Determine the (X, Y) coordinate at the center of the cell enclosing the given text.  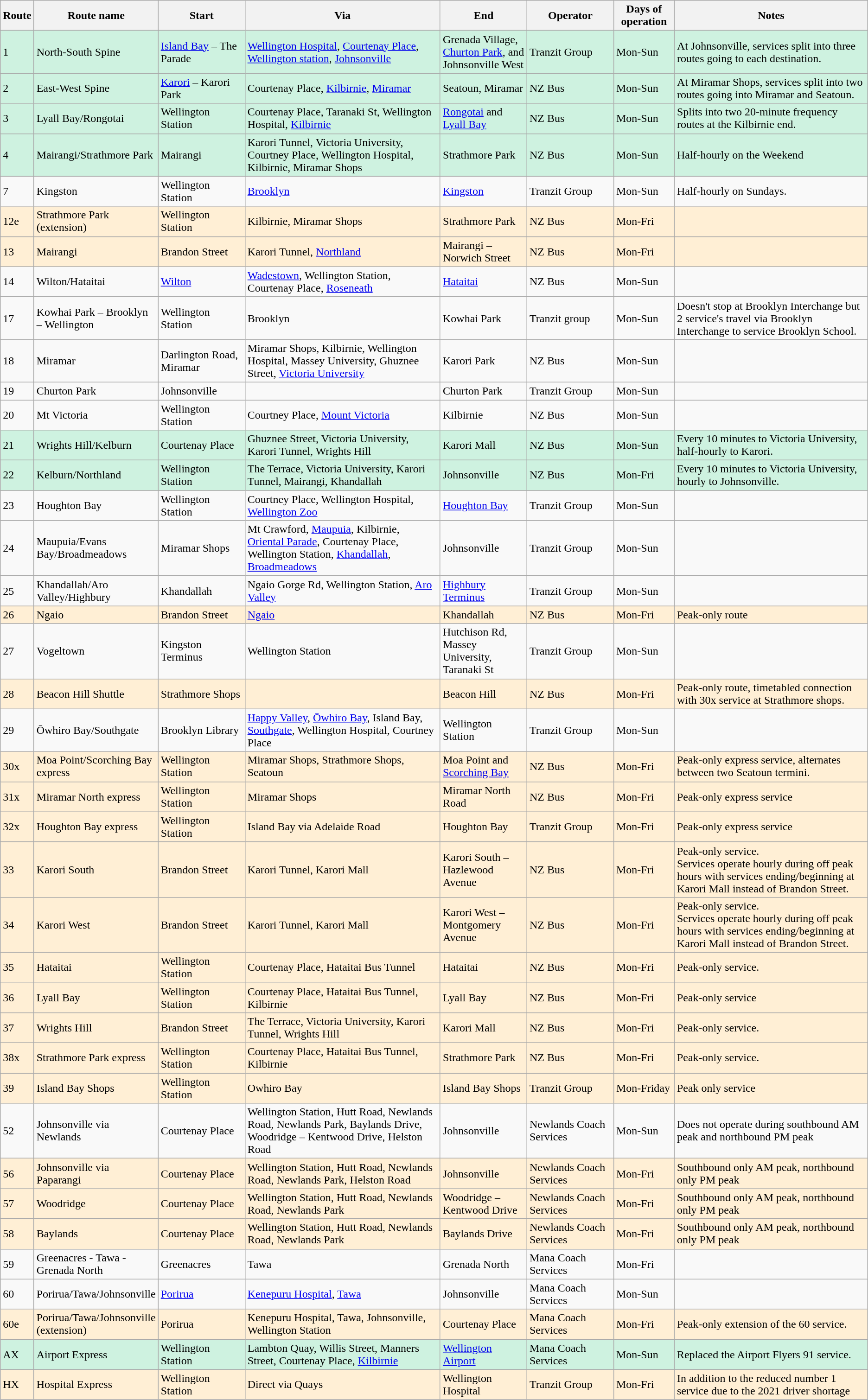
Notes (771, 16)
Karori South – Hazlewood Avenue (483, 870)
37 (17, 1028)
Wadestown, Wellington Station, Courtenay Place, Roseneath (342, 282)
Wellington Hospital (483, 1384)
Ghuznee Street, Victoria University, Karori Tunnel, Wrights Hill (342, 445)
The Terrace, Victoria University, Karori Tunnel, Wrights Hill (342, 1028)
Baylands (96, 1234)
Grenada Village, Churton Park, and Johnsonville West (483, 52)
Via (342, 16)
7 (17, 191)
Miramar (96, 361)
Johnsonville via Newlands (96, 1131)
Island Bay via Adelaide Road (342, 827)
Tawa (342, 1264)
Route name (96, 16)
Brooklyn Library (201, 730)
17 (17, 318)
12e (17, 222)
34 (17, 924)
Strathmore Shops (201, 694)
Ngaio Gorge Rd, Wellington Station, Aro Valley (342, 591)
Darlington Road, Miramar (201, 361)
Wrights Hill/Kelburn (96, 445)
Vogeltown (96, 651)
4 (17, 155)
Peak-only extension of the 60 service. (771, 1324)
Mairangi/Strathmore Park (96, 155)
Peak-only express service, alternates between two Seatoun termini. (771, 767)
Kelburn/Northland (96, 476)
Karori Park (483, 361)
Courtenay Place, Taranaki St, Wellington Hospital, Kilbirnie (342, 119)
Every 10 minutes to Victoria University, half-hourly to Karori. (771, 445)
Greenacres (201, 1264)
60e (17, 1324)
21 (17, 445)
Mt Victoria (96, 414)
Johnsonville via Paparangi (96, 1174)
Greenacres - Tawa - Grenada North (96, 1264)
56 (17, 1174)
Wilton/Hataitai (96, 282)
35 (17, 967)
Highbury Terminus (483, 591)
Baylands Drive (483, 1234)
18 (17, 361)
Peak-only route (771, 615)
Wellington Hospital, Courtenay Place, Wellington station, Johnsonville (342, 52)
Courtney Place, Wellington Hospital, Wellington Zoo (342, 505)
59 (17, 1264)
Wrights Hill (96, 1028)
58 (17, 1234)
Karori West – Montgomery Avenue (483, 924)
Moa Point/Scorching Bay express (96, 767)
52 (17, 1131)
Mon-Friday (644, 1088)
Karori Tunnel, Northland (342, 251)
Airport Express (96, 1355)
Khandallah/Aro Valley/Highbury (96, 591)
Start (201, 16)
Rongotai and Lyall Bay (483, 119)
Operator (570, 16)
30x (17, 767)
Every 10 minutes to Victoria University, hourly to Johnsonville. (771, 476)
Wellington Airport (483, 1355)
25 (17, 591)
Houghton Bay express (96, 827)
36 (17, 998)
Mairangi – Norwich Street (483, 251)
Wellington Station, Hutt Road, Newlands Road, Newlands Park, Baylands Drive, Woodridge – Kentwood Drive, Helston Road (342, 1131)
Peak-only route, timetabled connection with 30x service at Strathmore shops. (771, 694)
Half-hourly on the Weekend (771, 155)
The Terrace, Victoria University, Karori Tunnel, Mairangi, Khandallah (342, 476)
Mt Crawford, Maupuia, Kilbirnie, Oriental Parade, Courtenay Place, Wellington Station, Khandallah, Broadmeadows (342, 548)
Courtney Place, Mount Victoria (342, 414)
26 (17, 615)
Maupuia/Evans Bay/Broadmeadows (96, 548)
Direct via Quays (342, 1384)
Replaced the Airport Flyers 91 service. (771, 1355)
Seatoun, Miramar (483, 88)
At Miramar Shops, services split into two routes going into Miramar and Seatoun. (771, 88)
31x (17, 796)
North-South Spine (96, 52)
Miramar North express (96, 796)
Peak only service (771, 1088)
Splits into two 20-minute frequency routes at the Kilbirnie end. (771, 119)
23 (17, 505)
32x (17, 827)
33 (17, 870)
Miramar North Road (483, 796)
2 (17, 88)
38x (17, 1058)
Does not operate during southbound AM peak and northbound PM peak (771, 1131)
Porirua/Tawa/Johnsonville (extension) (96, 1324)
Karori – Karori Park (201, 88)
Wilton (201, 282)
Half-hourly on Sundays. (771, 191)
Wellington Station, Hutt Road, Newlands Road, Newlands Park, Helston Road (342, 1174)
Woodridge – Kentwood Drive (483, 1203)
57 (17, 1203)
Doesn't stop at Brooklyn Interchange but 2 service's travel via Brooklyn Interchange to service Brooklyn School. (771, 318)
29 (17, 730)
AX (17, 1355)
28 (17, 694)
60 (17, 1294)
Porirua/Tawa/Johnsonville (96, 1294)
Hutchison Rd, Massey University, Taranaki St (483, 651)
Strathmore Park express (96, 1058)
Hospital Express (96, 1384)
Kilbirnie (483, 414)
20 (17, 414)
End (483, 16)
3 (17, 119)
1 (17, 52)
Moa Point and Scorching Bay (483, 767)
Peak-only service (771, 998)
Miramar Shops, Strathmore Shops, Seatoun (342, 767)
27 (17, 651)
At Johnsonville, services split into three routes going to each destination. (771, 52)
Kilbirnie, Miramar Shops (342, 222)
Karori Tunnel, Victoria University, Courtney Place, Wellington Hospital, Kilbirnie, Miramar Shops (342, 155)
Woodridge (96, 1203)
19 (17, 391)
Kowhai Park (483, 318)
13 (17, 251)
Route (17, 16)
Courtenay Place, Kilbirnie, Miramar (342, 88)
Lambton Quay, Willis Street, Manners Street, Courtenay Place, Kilbirnie (342, 1355)
39 (17, 1088)
22 (17, 476)
Kingston Terminus (201, 651)
Happy Valley, Ōwhiro Bay, Island Bay, Southgate, Wellington Hospital, Courtney Place (342, 730)
East-West Spine (96, 88)
Karori West (96, 924)
Miramar Shops, Kilbirnie, Wellington Hospital, Massey University, Ghuznee Street, Victoria University (342, 361)
HX (17, 1384)
24 (17, 548)
14 (17, 282)
Beacon Hill Shuttle (96, 694)
Strathmore Park (extension) (96, 222)
Karori South (96, 870)
In addition to the reduced number 1 service due to the 2021 driver shortage (771, 1384)
Grenada North (483, 1264)
Island Bay – The Parade (201, 52)
Kenepuru Hospital, Tawa, Johnsonville, Wellington Station (342, 1324)
Beacon Hill (483, 694)
Days of operation (644, 16)
Ōwhiro Bay/Southgate (96, 730)
Kenepuru Hospital, Tawa (342, 1294)
Courtenay Place, Hataitai Bus Tunnel (342, 967)
Tranzit group (570, 318)
Owhiro Bay (342, 1088)
Lyall Bay/Rongotai (96, 119)
Kowhai Park – Brooklyn – Wellington (96, 318)
